Search for the cell housing the specified text and yield its [X, Y] center coordinate. 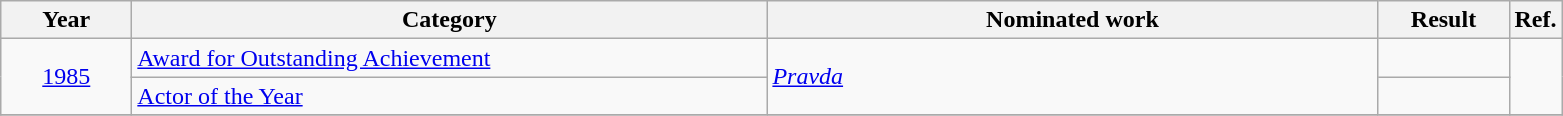
Result [1444, 20]
1985 [66, 77]
Nominated work [1072, 20]
Year [66, 20]
Pravda [1072, 77]
Ref. [1536, 20]
Award for Outstanding Achievement [450, 58]
Actor of the Year [450, 96]
Category [450, 20]
